Capture the cell that displays the provided text and extract its [x, y] central coordinate. 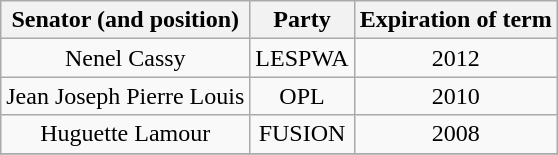
2010 [456, 96]
2012 [456, 58]
LESPWA [302, 58]
Jean Joseph Pierre Louis [126, 96]
2008 [456, 134]
Party [302, 20]
Expiration of term [456, 20]
Nenel Cassy [126, 58]
Senator (and position) [126, 20]
OPL [302, 96]
Huguette Lamour [126, 134]
FUSION [302, 134]
